Provide the [x, y] coordinate of the cell's center where the given text is located.  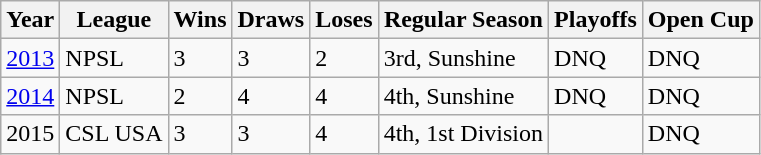
Wins [200, 20]
CSL USA [114, 134]
2013 [30, 58]
4th, 1st Division [463, 134]
Playoffs [596, 20]
2015 [30, 134]
League [114, 20]
3rd, Sunshine [463, 58]
Year [30, 20]
Open Cup [700, 20]
Regular Season [463, 20]
Loses [344, 20]
Draws [271, 20]
4th, Sunshine [463, 96]
2014 [30, 96]
